Return [X, Y] of the center of cell containing provided text 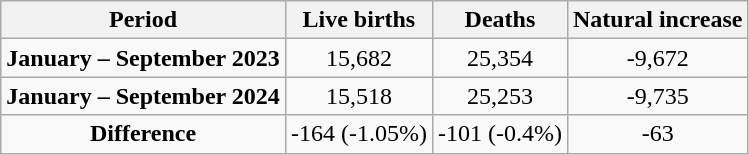
-164 (-1.05%) [358, 134]
Live births [358, 20]
January – September 2024 [144, 96]
15,682 [358, 58]
25,253 [500, 96]
Natural increase [658, 20]
Difference [144, 134]
15,518 [358, 96]
Deaths [500, 20]
25,354 [500, 58]
January – September 2023 [144, 58]
-9,735 [658, 96]
Period [144, 20]
-63 [658, 134]
-9,672 [658, 58]
-101 (-0.4%) [500, 134]
